Determine the [X, Y] coordinate at the center of the cell enclosing the given text.  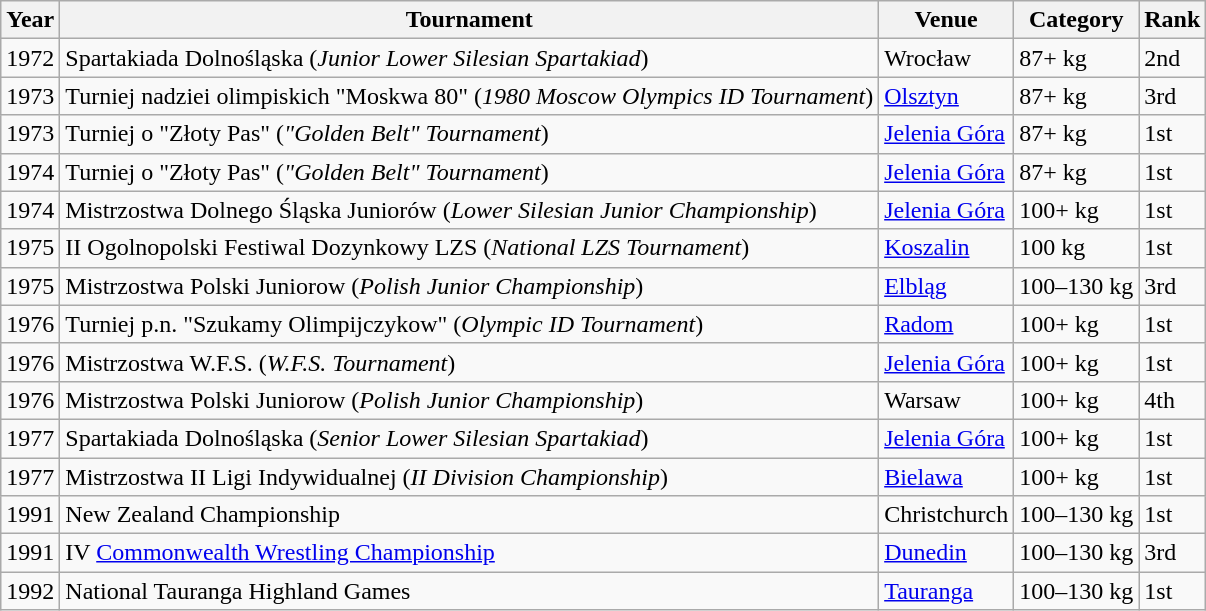
Mistrzostwa W.F.S. (W.F.S. Tournament) [470, 362]
2nd [1172, 58]
Tournament [470, 20]
4th [1172, 400]
Mistrzostwa II Ligi Indywidualnej (II Division Championship) [470, 477]
Radom [946, 324]
II Ogolnopolski Festiwal Dozynkowy LZS (National LZS Tournament) [470, 248]
Warsaw [946, 400]
Category [1076, 20]
Olsztyn [946, 96]
Mistrzostwa Dolnego Śląska Juniorów (Lower Silesian Junior Championship) [470, 210]
Rank [1172, 20]
IV Commonwealth Wrestling Championship [470, 553]
Koszalin [946, 248]
Turniej nadziei olimpiskich "Moskwa 80" (1980 Moscow Olympics ID Tournament) [470, 96]
Spartakiada Dolnośląska (Junior Lower Silesian Spartakiad) [470, 58]
1972 [30, 58]
Bielawa [946, 477]
Turniej p.n. "Szukamy Olimpijczykow" (Olympic ID Tournament) [470, 324]
New Zealand Championship [470, 515]
100 kg [1076, 248]
Dunedin [946, 553]
National Tauranga Highland Games [470, 591]
Tauranga [946, 591]
Christchurch [946, 515]
Wrocław [946, 58]
1992 [30, 591]
Spartakiada Dolnośląska (Senior Lower Silesian Spartakiad) [470, 438]
Elbląg [946, 286]
Venue [946, 20]
Year [30, 20]
